Provide the [x, y] coordinate of the cell's center where the given text is located.  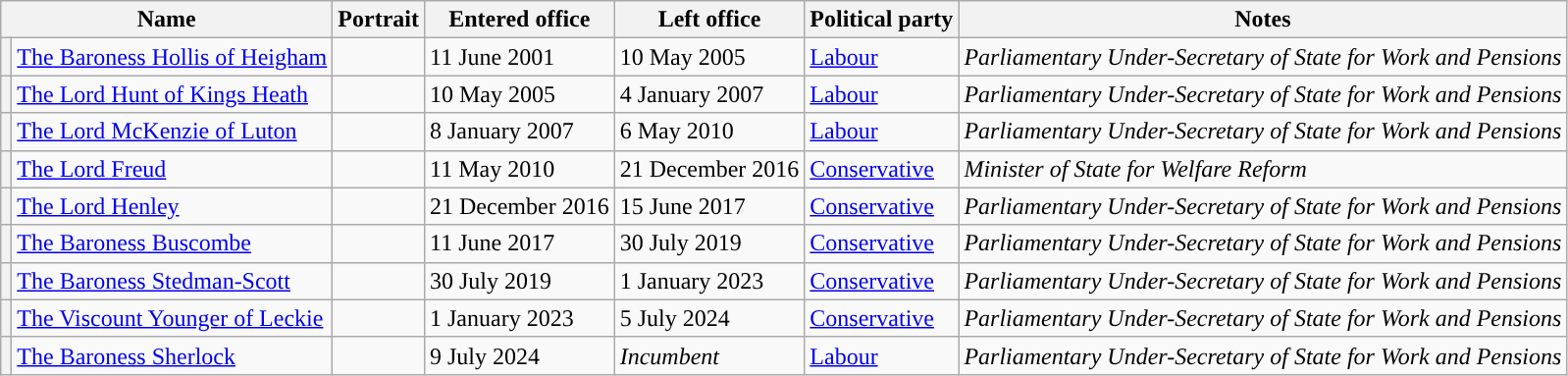
15 June 2017 [709, 206]
Political party [881, 20]
The Viscount Younger of Leckie [173, 318]
9 July 2024 [519, 355]
11 June 2017 [519, 243]
4 January 2007 [709, 94]
The Baroness Sherlock [173, 355]
6 May 2010 [709, 132]
The Baroness Buscombe [173, 243]
The Lord Freud [173, 169]
The Lord Hunt of Kings Heath [173, 94]
Minister of State for Welfare Reform [1263, 169]
Name [167, 20]
Portrait [379, 20]
The Lord Henley [173, 206]
11 June 2001 [519, 57]
11 May 2010 [519, 169]
Entered office [519, 20]
8 January 2007 [519, 132]
The Baroness Stedman-Scott [173, 281]
The Lord McKenzie of Luton [173, 132]
5 July 2024 [709, 318]
Incumbent [709, 355]
The Baroness Hollis of Heigham [173, 57]
Left office [709, 20]
Notes [1263, 20]
